Identify which cell holds the provided text, then report its (X, Y) central coordinate. 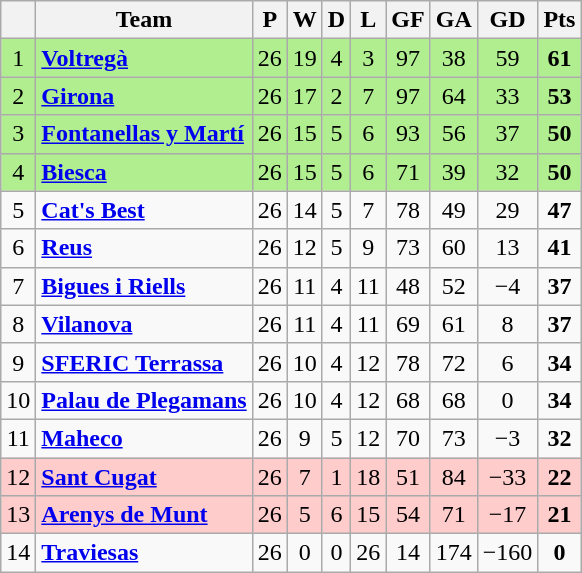
54 (408, 515)
Bigues i Riells (144, 286)
SFERIC Terrassa (144, 362)
93 (408, 134)
GD (508, 20)
W (304, 20)
17 (304, 96)
Palau de Plegamans (144, 400)
Maheco (144, 438)
29 (508, 210)
39 (454, 172)
53 (560, 96)
38 (454, 58)
GF (408, 20)
Team (144, 20)
L (368, 20)
Girona (144, 96)
22 (560, 477)
−17 (508, 515)
69 (408, 324)
33 (508, 96)
41 (560, 248)
Reus (144, 248)
−4 (508, 286)
Cat's Best (144, 210)
56 (454, 134)
48 (408, 286)
−33 (508, 477)
19 (304, 58)
Sant Cugat (144, 477)
Biesca (144, 172)
Voltregà (144, 58)
84 (454, 477)
P (270, 20)
18 (368, 477)
Vilanova (144, 324)
70 (408, 438)
Pts (560, 20)
47 (560, 210)
72 (454, 362)
51 (408, 477)
Arenys de Munt (144, 515)
60 (454, 248)
Traviesas (144, 553)
49 (454, 210)
−160 (508, 553)
21 (560, 515)
−3 (508, 438)
52 (454, 286)
GA (454, 20)
D (336, 20)
174 (454, 553)
64 (454, 96)
59 (508, 58)
Fontanellas y Martí (144, 134)
